Extract the (X, Y) coordinate from the center of the cell holding the provided text.  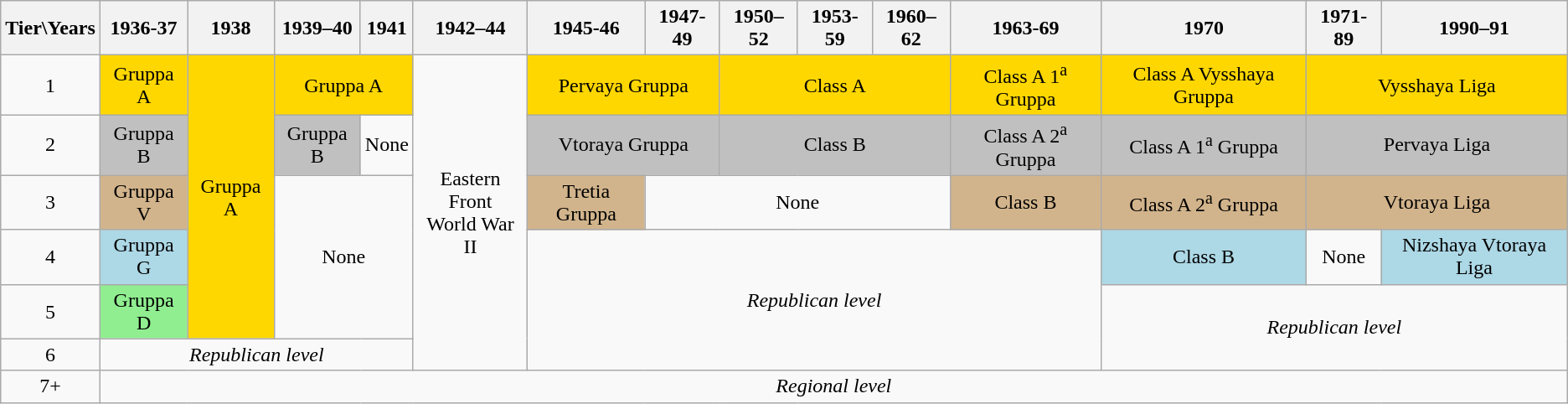
1938 (231, 28)
5 (50, 312)
Pervaya Liga (1437, 145)
Vtoraya Gruppa (623, 145)
1941 (387, 28)
1953-59 (834, 28)
1945-46 (586, 28)
1963-69 (1025, 28)
Vysshaya Liga (1437, 85)
1971-89 (1344, 28)
1947-49 (682, 28)
7+ (50, 386)
Vtoraya Liga (1437, 203)
Gruppa D (143, 312)
1950–52 (759, 28)
1990–91 (1474, 28)
2 (50, 145)
Pervaya Gruppa (623, 85)
3 (50, 203)
Tretia Gruppa (586, 203)
Class A Vysshaya Gruppa (1203, 85)
Tier\Years (50, 28)
1960–62 (911, 28)
Gruppa V (143, 203)
1970 (1203, 28)
Eastern FrontWorld War II (470, 213)
1 (50, 85)
1939–40 (317, 28)
Regional level (833, 386)
6 (50, 355)
Class A (834, 85)
1936-37 (143, 28)
Nizshaya Vtoraya Liga (1474, 256)
4 (50, 256)
1942–44 (470, 28)
Gruppa G (143, 256)
